Output the (X, Y) coordinate of the center of the cell containing the given text.  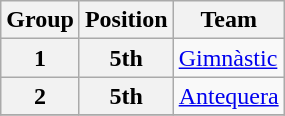
1 (40, 58)
Antequera (228, 96)
2 (40, 96)
Position (126, 20)
Team (228, 20)
Gimnàstic (228, 58)
Group (40, 20)
